Identify which cell holds the provided text, then report its (x, y) central coordinate. 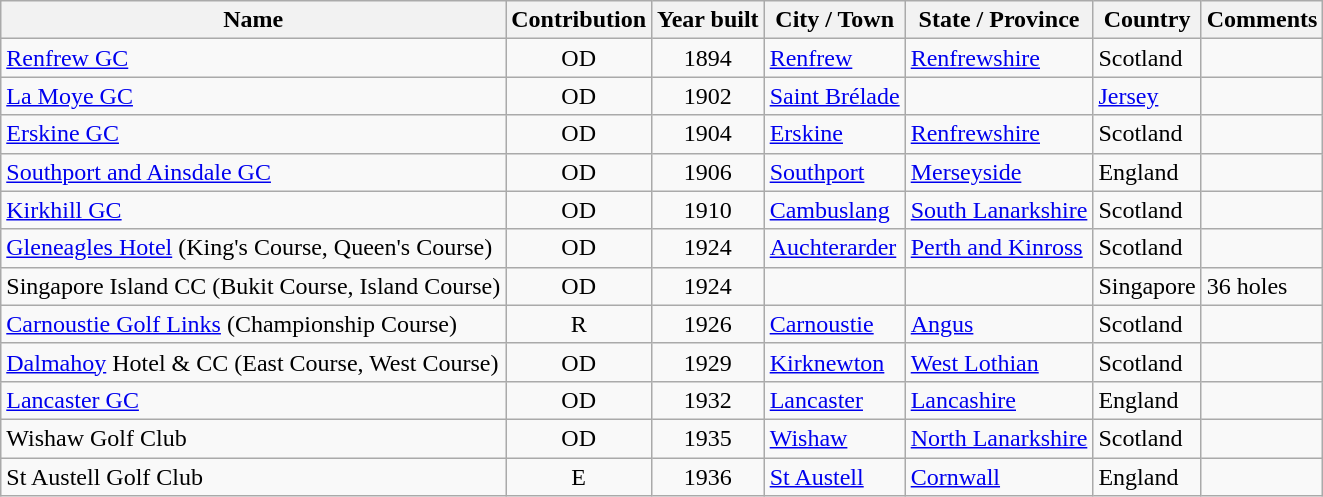
Lancaster GC (254, 400)
Cambuslang (834, 210)
Kirkhill GC (254, 210)
State / Province (999, 20)
Perth and Kinross (999, 248)
1904 (708, 134)
Lancaster (834, 400)
Renfrew GC (254, 58)
Carnoustie (834, 324)
St Austell (834, 477)
E (579, 477)
R (579, 324)
1929 (708, 362)
1894 (708, 58)
Auchterarder (834, 248)
1932 (708, 400)
Southport and Ainsdale GC (254, 172)
La Moye GC (254, 96)
Renfrew (834, 58)
Dalmahoy Hotel & CC (East Course, West Course) (254, 362)
Carnoustie Golf Links (Championship Course) (254, 324)
Singapore Island CC (Bukit Course, Island Course) (254, 286)
City / Town (834, 20)
Wishaw (834, 438)
Comments (1262, 20)
Gleneagles Hotel (King's Course, Queen's Course) (254, 248)
36 holes (1262, 286)
Jersey (1147, 96)
Name (254, 20)
Cornwall (999, 477)
Southport (834, 172)
Saint Brélade (834, 96)
1902 (708, 96)
St Austell Golf Club (254, 477)
North Lanarkshire (999, 438)
Merseyside (999, 172)
1910 (708, 210)
West Lothian (999, 362)
Country (1147, 20)
Erskine GC (254, 134)
1906 (708, 172)
1926 (708, 324)
South Lanarkshire (999, 210)
Kirknewton (834, 362)
Lancashire (999, 400)
1935 (708, 438)
1936 (708, 477)
Contribution (579, 20)
Year built (708, 20)
Erskine (834, 134)
Angus (999, 324)
Wishaw Golf Club (254, 438)
Singapore (1147, 286)
